Return (X, Y) of the center of cell containing provided text 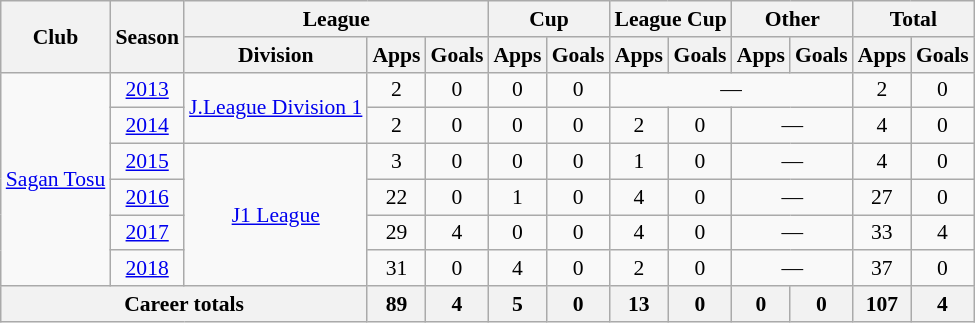
League (336, 19)
27 (882, 197)
5 (517, 304)
J1 League (276, 215)
Division (276, 55)
2015 (147, 162)
2018 (147, 269)
Cup (548, 19)
J.League Division 1 (276, 108)
89 (396, 304)
Career totals (184, 304)
Club (56, 36)
2016 (147, 197)
29 (396, 233)
Other (792, 19)
Sagan Tosu (56, 179)
37 (882, 269)
League Cup (670, 19)
13 (638, 304)
2014 (147, 126)
33 (882, 233)
31 (396, 269)
107 (882, 304)
2013 (147, 90)
Total (914, 19)
22 (396, 197)
2017 (147, 233)
Season (147, 36)
3 (396, 162)
